Provide the [X, Y] coordinate of the cell's center where the given text is located.  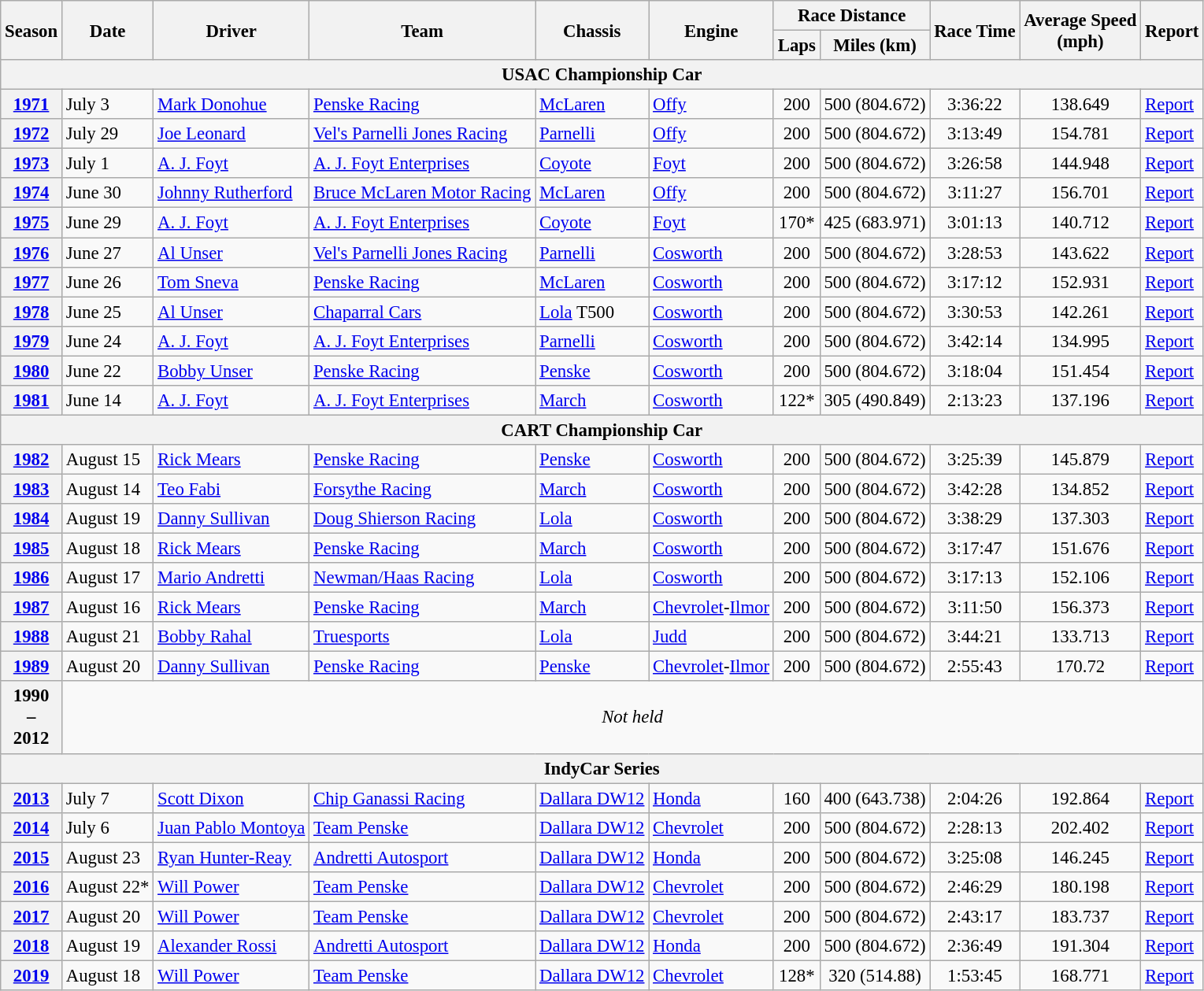
2:46:29 [975, 887]
320 (514.88) [875, 975]
Laps [797, 46]
400 (643.738) [875, 798]
2:43:17 [975, 916]
156.701 [1080, 193]
3:11:27 [975, 193]
1980 [31, 371]
1982 [31, 460]
CART Championship Car [602, 430]
151.454 [1080, 371]
152.106 [1080, 578]
2019 [31, 975]
2:04:26 [975, 798]
151.676 [1080, 549]
128* [797, 975]
3:01:13 [975, 223]
1:53:45 [975, 975]
Chaparral Cars [422, 312]
144.948 [1080, 164]
3:42:28 [975, 489]
3:36:22 [975, 105]
July 7 [107, 798]
3:17:13 [975, 578]
168.771 [1080, 975]
August 14 [107, 489]
3:25:08 [975, 857]
Mark Donohue [232, 105]
3:44:21 [975, 637]
1974 [31, 193]
145.879 [1080, 460]
Chassis [592, 30]
Bruce McLaren Motor Racing [422, 193]
1988 [31, 637]
August 22* [107, 887]
Race Time [975, 30]
Chip Ganassi Racing [422, 798]
IndyCar Series [602, 768]
1986 [31, 578]
3:38:29 [975, 519]
133.713 [1080, 637]
192.864 [1080, 798]
Lola T500 [592, 312]
1973 [31, 164]
154.781 [1080, 134]
Bobby Unser [232, 371]
August 23 [107, 857]
August 21 [107, 637]
2:36:49 [975, 946]
Johnny Rutherford [232, 193]
2017 [31, 916]
Bobby Rahal [232, 637]
2018 [31, 946]
1975 [31, 223]
1972 [31, 134]
Teo Fabi [232, 489]
June 30 [107, 193]
July 3 [107, 105]
2:55:43 [975, 667]
June 27 [107, 253]
Doug Shierson Racing [422, 519]
July 1 [107, 164]
Race Distance [851, 16]
137.303 [1080, 519]
1989 [31, 667]
3:30:53 [975, 312]
3:18:04 [975, 371]
June 29 [107, 223]
1971 [31, 105]
August 17 [107, 578]
2015 [31, 857]
Joe Leonard [232, 134]
1977 [31, 282]
Scott Dixon [232, 798]
3:17:12 [975, 282]
183.737 [1080, 916]
1983 [31, 489]
Season [31, 30]
2:13:23 [975, 401]
Judd [712, 637]
156.373 [1080, 608]
1981 [31, 401]
June 26 [107, 282]
170* [797, 223]
June 24 [107, 341]
138.649 [1080, 105]
3:25:39 [975, 460]
Forsythe Racing [422, 489]
2:28:13 [975, 827]
2014 [31, 827]
2013 [31, 798]
Mario Andretti [232, 578]
Miles (km) [875, 46]
140.712 [1080, 223]
Driver [232, 30]
Juan Pablo Montoya [232, 827]
1976 [31, 253]
Alexander Rossi [232, 946]
160 [797, 798]
180.198 [1080, 887]
Engine [712, 30]
152.931 [1080, 282]
2016 [31, 887]
3:13:49 [975, 134]
142.261 [1080, 312]
3:42:14 [975, 341]
Tom Sneva [232, 282]
August 15 [107, 460]
134.852 [1080, 489]
July 29 [107, 134]
USAC Championship Car [602, 75]
June 14 [107, 401]
3:11:50 [975, 608]
Average Speed(mph) [1080, 30]
3:17:47 [975, 549]
1984 [31, 519]
122* [797, 401]
July 6 [107, 827]
191.304 [1080, 946]
170.72 [1080, 667]
3:26:58 [975, 164]
1978 [31, 312]
Date [107, 30]
202.402 [1080, 827]
143.622 [1080, 253]
1987 [31, 608]
June 22 [107, 371]
Ryan Hunter-Reay [232, 857]
305 (490.849) [875, 401]
June 25 [107, 312]
425 (683.971) [875, 223]
1990–2012 [31, 718]
134.995 [1080, 341]
1979 [31, 341]
1985 [31, 549]
137.196 [1080, 401]
146.245 [1080, 857]
Newman/Haas Racing [422, 578]
August 16 [107, 608]
3:28:53 [975, 253]
Team [422, 30]
Truesports [422, 637]
Not held [632, 718]
